Extract the (X, Y) coordinate from the center of the cell holding the provided text.  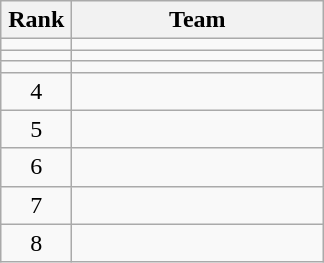
6 (36, 167)
Rank (36, 20)
Team (198, 20)
4 (36, 91)
7 (36, 205)
5 (36, 129)
8 (36, 243)
